For the text-containing cell, return its midpoint in (x, y) coordinate format. 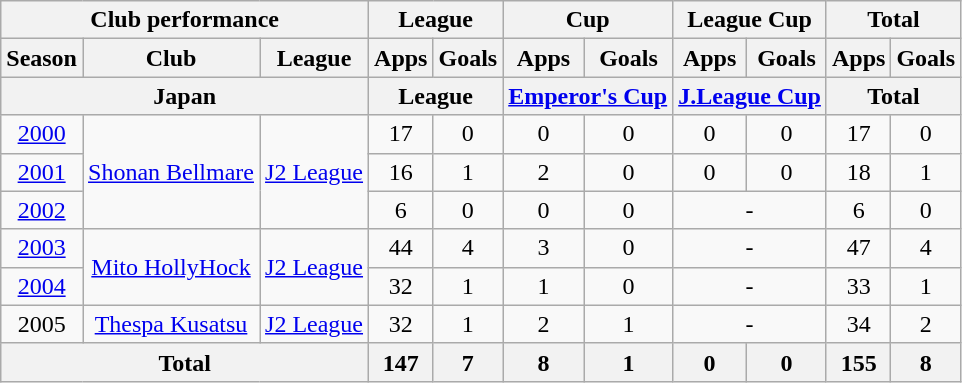
J.League Cup (750, 96)
Club performance (185, 20)
33 (858, 286)
Thespa Kusatsu (170, 324)
League Cup (750, 20)
47 (858, 248)
2005 (42, 324)
7 (468, 362)
2002 (42, 210)
44 (401, 248)
2000 (42, 134)
3 (544, 248)
Club (170, 58)
Mito HollyHock (170, 267)
155 (858, 362)
16 (401, 172)
18 (858, 172)
2004 (42, 286)
Japan (185, 96)
Season (42, 58)
Shonan Bellmare (170, 172)
147 (401, 362)
Emperor's Cup (588, 96)
2003 (42, 248)
34 (858, 324)
Cup (588, 20)
2001 (42, 172)
